Search for the cell housing the specified text and yield its [X, Y] center coordinate. 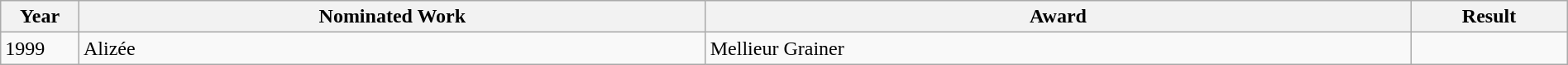
Award [1059, 17]
1999 [40, 48]
Alizée [392, 48]
Year [40, 17]
Result [1489, 17]
Nominated Work [392, 17]
Mellieur Grainer [1059, 48]
